Pinpoint the cell where the given text exists, returning its (x, y) midpoint coordinate. 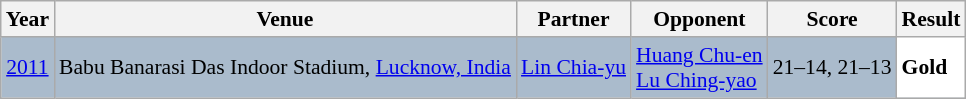
Score (832, 19)
2011 (28, 68)
Gold (932, 68)
Venue (285, 19)
Huang Chu-en Lu Ching-yao (700, 68)
Result (932, 19)
Lin Chia-yu (574, 68)
21–14, 21–13 (832, 68)
Year (28, 19)
Partner (574, 19)
Opponent (700, 19)
Babu Banarasi Das Indoor Stadium, Lucknow, India (285, 68)
